Provide the (X, Y) coordinate of the cell's center where the given text is located.  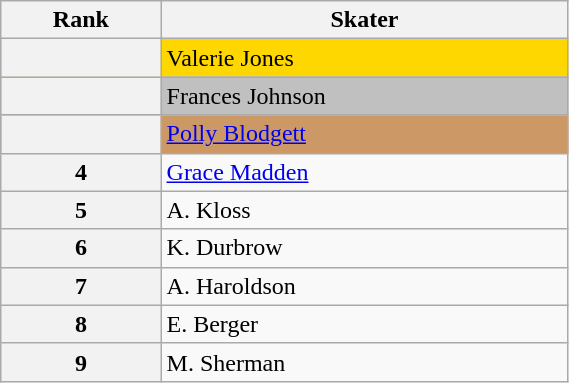
5 (81, 210)
7 (81, 286)
E. Berger (364, 324)
M. Sherman (364, 362)
Rank (81, 20)
8 (81, 324)
6 (81, 248)
A. Haroldson (364, 286)
9 (81, 362)
Skater (364, 20)
Frances Johnson (364, 96)
4 (81, 172)
K. Durbrow (364, 248)
Polly Blodgett (364, 134)
Grace Madden (364, 172)
A. Kloss (364, 210)
Valerie Jones (364, 58)
